Locate the cell with the specified text and output its [x, y] center coordinate. 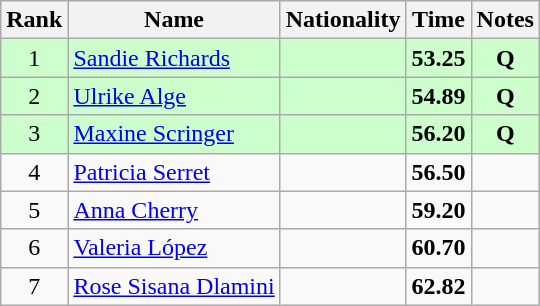
Rank [34, 20]
3 [34, 134]
62.82 [438, 286]
54.89 [438, 96]
Valeria López [174, 248]
Time [438, 20]
Name [174, 20]
53.25 [438, 58]
59.20 [438, 210]
4 [34, 172]
Anna Cherry [174, 210]
56.50 [438, 172]
Patricia Serret [174, 172]
Maxine Scringer [174, 134]
2 [34, 96]
56.20 [438, 134]
6 [34, 248]
1 [34, 58]
Rose Sisana Dlamini [174, 286]
Sandie Richards [174, 58]
Nationality [343, 20]
5 [34, 210]
7 [34, 286]
Ulrike Alge [174, 96]
Notes [505, 20]
60.70 [438, 248]
